Find where the given text appears and provide that cell's center as [X, Y] coordinate. 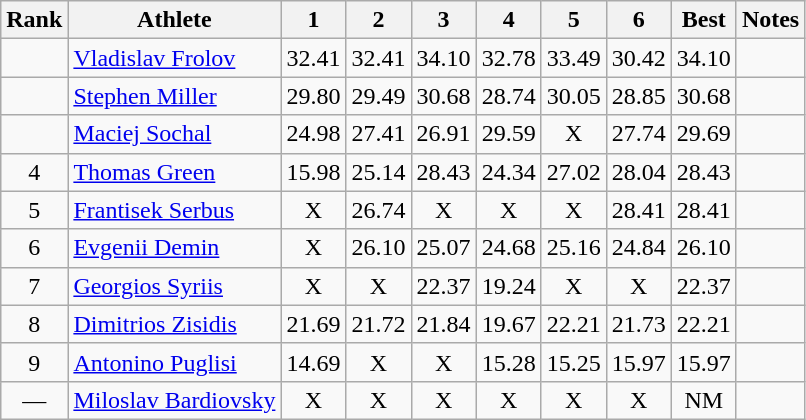
29.49 [378, 96]
19.24 [508, 286]
1 [314, 20]
3 [444, 20]
28.04 [638, 172]
26.91 [444, 134]
29.80 [314, 96]
30.05 [574, 96]
15.98 [314, 172]
28.85 [638, 96]
24.98 [314, 134]
21.72 [378, 324]
27.41 [378, 134]
15.25 [574, 362]
2 [378, 20]
21.69 [314, 324]
32.78 [508, 58]
21.73 [638, 324]
25.07 [444, 248]
24.84 [638, 248]
25.14 [378, 172]
27.02 [574, 172]
19.67 [508, 324]
Best [704, 20]
33.49 [574, 58]
28.74 [508, 96]
14.69 [314, 362]
25.16 [574, 248]
Athlete [174, 20]
8 [34, 324]
7 [34, 286]
Stephen Miller [174, 96]
29.69 [704, 134]
Thomas Green [174, 172]
9 [34, 362]
Dimitrios Zisidis [174, 324]
24.34 [508, 172]
Antonino Puglisi [174, 362]
Miloslav Bardiovsky [174, 400]
Rank [34, 20]
30.42 [638, 58]
Frantisek Serbus [174, 210]
24.68 [508, 248]
15.28 [508, 362]
Maciej Sochal [174, 134]
21.84 [444, 324]
26.74 [378, 210]
Evgenii Demin [174, 248]
27.74 [638, 134]
— [34, 400]
Georgios Syriis [174, 286]
NM [704, 400]
29.59 [508, 134]
Notes [770, 20]
Vladislav Frolov [174, 58]
